Capture the cell that displays the provided text and extract its (X, Y) central coordinate. 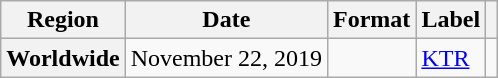
Date (226, 20)
Region (63, 20)
Label (451, 20)
Worldwide (63, 58)
KTR (451, 58)
November 22, 2019 (226, 58)
Format (372, 20)
